Return [X, Y] of the center of cell containing provided text 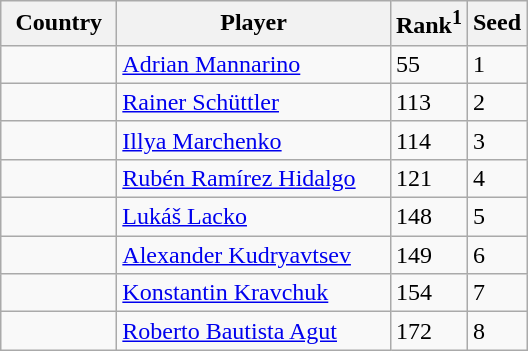
Rubén Ramírez Hidalgo [254, 178]
Roberto Bautista Agut [254, 331]
172 [428, 331]
8 [496, 331]
2 [496, 102]
149 [428, 255]
3 [496, 140]
Konstantin Kravchuk [254, 293]
154 [428, 293]
Rank1 [428, 24]
Seed [496, 24]
5 [496, 217]
4 [496, 178]
1 [496, 64]
Rainer Schüttler [254, 102]
Adrian Mannarino [254, 64]
Player [254, 24]
Alexander Kudryavtsev [254, 255]
113 [428, 102]
Lukáš Lacko [254, 217]
Country [59, 24]
114 [428, 140]
148 [428, 217]
55 [428, 64]
7 [496, 293]
Illya Marchenko [254, 140]
6 [496, 255]
121 [428, 178]
